Provide the [X, Y] coordinate of the cell's center where the given text is located.  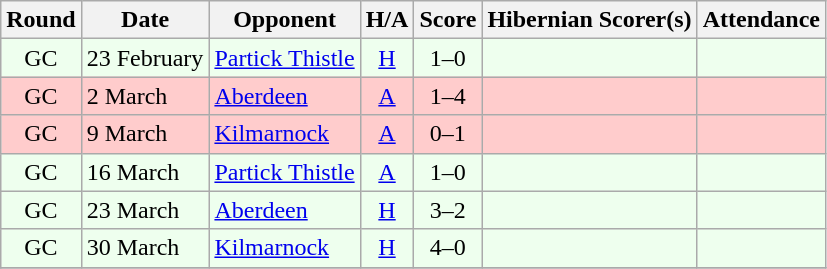
23 February [145, 58]
Hibernian Scorer(s) [590, 20]
Attendance [761, 20]
23 March [145, 210]
9 March [145, 134]
0–1 [448, 134]
2 March [145, 96]
Opponent [284, 20]
16 March [145, 172]
30 March [145, 248]
1–4 [448, 96]
Round [41, 20]
3–2 [448, 210]
Date [145, 20]
H/A [387, 20]
4–0 [448, 248]
Score [448, 20]
